Capture the cell that displays the provided text and extract its [x, y] central coordinate. 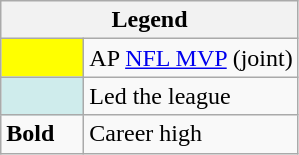
Bold [42, 134]
Legend [150, 20]
Led the league [191, 96]
Career high [191, 134]
AP NFL MVP (joint) [191, 58]
